Return the (x, y) coordinate for the center point of the cell that contains the specified text.  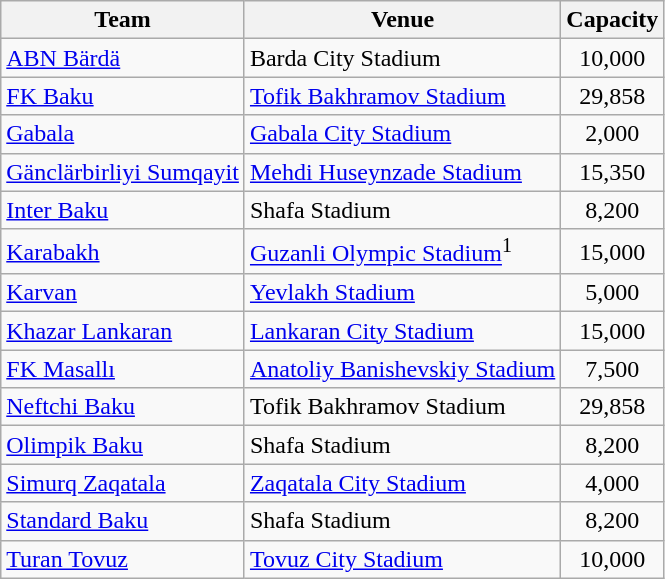
Olimpik Baku (123, 445)
Mehdi Huseynzade Stadium (402, 172)
Khazar Lankaran (123, 331)
Zaqatala City Stadium (402, 483)
Gabala City Stadium (402, 134)
Gänclärbirliyi Sumqayit (123, 172)
FK Masallı (123, 369)
FK Baku (123, 96)
Simurq Zaqatala (123, 483)
2,000 (612, 134)
Neftchi Baku (123, 407)
Karabakh (123, 252)
Tovuz City Stadium (402, 559)
Team (123, 20)
Anatoliy Banishevskiy Stadium (402, 369)
ABN Bärdä (123, 58)
Venue (402, 20)
15,350 (612, 172)
Guzanli Olympic Stadium1 (402, 252)
Gabala (123, 134)
Standard Baku (123, 521)
Barda City Stadium (402, 58)
7,500 (612, 369)
Yevlakh Stadium (402, 293)
5,000 (612, 293)
4,000 (612, 483)
Inter Baku (123, 210)
Karvan (123, 293)
Turan Tovuz (123, 559)
Capacity (612, 20)
Lankaran City Stadium (402, 331)
